Output the [x, y] coordinate of the center of the cell containing the given text.  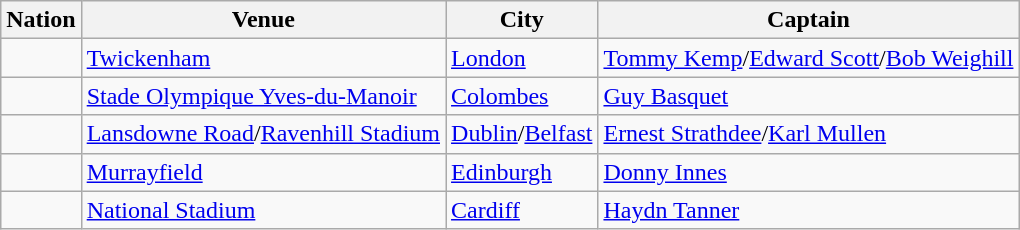
Dublin/Belfast [522, 134]
London [522, 58]
Twickenham [263, 58]
Guy Basquet [808, 96]
Venue [263, 20]
Captain [808, 20]
Ernest Strathdee/Karl Mullen [808, 134]
Stade Olympique Yves-du-Manoir [263, 96]
Tommy Kemp/Edward Scott/Bob Weighill [808, 58]
Cardiff [522, 210]
Nation [41, 20]
Colombes [522, 96]
National Stadium [263, 210]
Edinburgh [522, 172]
Haydn Tanner [808, 210]
Lansdowne Road/Ravenhill Stadium [263, 134]
Donny Innes [808, 172]
City [522, 20]
Murrayfield [263, 172]
